Search for the cell housing the specified text and yield its [X, Y] center coordinate. 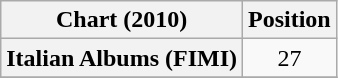
Italian Albums (FIMI) [122, 58]
Position [290, 20]
Chart (2010) [122, 20]
27 [290, 58]
